Provide the [X, Y] coordinate of the cell's center where the given text is located.  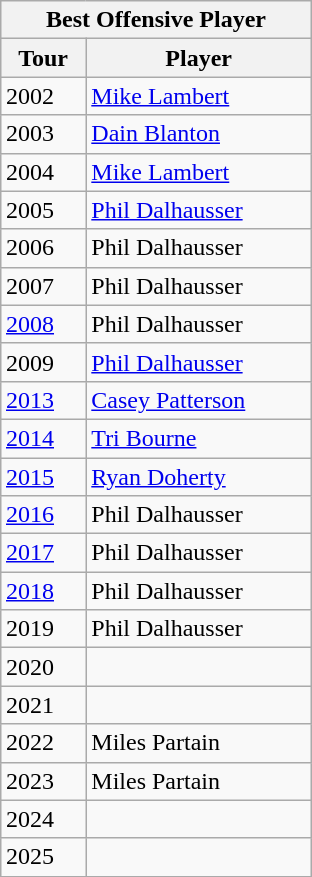
2004 [42, 172]
Player [199, 58]
2006 [42, 248]
2020 [42, 667]
2013 [42, 400]
2016 [42, 515]
2023 [42, 781]
2015 [42, 477]
2017 [42, 553]
2021 [42, 705]
2024 [42, 819]
Casey Patterson [199, 400]
2018 [42, 591]
2008 [42, 324]
2014 [42, 438]
Tour [42, 58]
Dain Blanton [199, 134]
2007 [42, 286]
2022 [42, 743]
Ryan Doherty [199, 477]
2009 [42, 362]
2003 [42, 134]
2025 [42, 857]
2005 [42, 210]
2019 [42, 629]
2002 [42, 96]
Tri Bourne [199, 438]
Best Offensive Player [156, 20]
